Return [X, Y] of the center of cell containing provided text 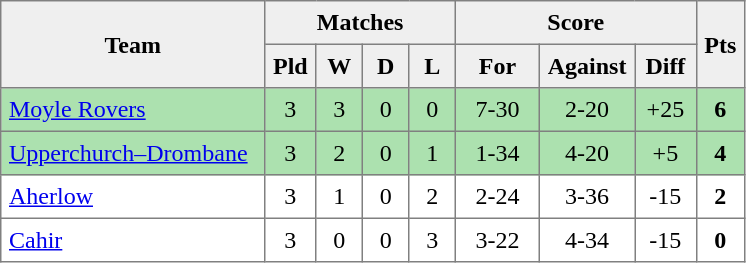
Cahir [133, 240]
2-24 [497, 197]
Matches [360, 23]
3-22 [497, 240]
Pld [290, 66]
2-20 [586, 110]
W [339, 66]
7-30 [497, 110]
L [432, 66]
1-34 [497, 153]
4-34 [586, 240]
+25 [666, 110]
Diff [666, 66]
3-36 [586, 197]
D [385, 66]
Aherlow [133, 197]
6 [720, 110]
4 [720, 153]
+5 [666, 153]
Upperchurch–Drombane [133, 153]
Moyle Rovers [133, 110]
For [497, 66]
Pts [720, 44]
Against [586, 66]
Score [576, 23]
4-20 [586, 153]
Team [133, 44]
